Scan for the cell matching the given text and deliver its (X, Y) coordinate at center. 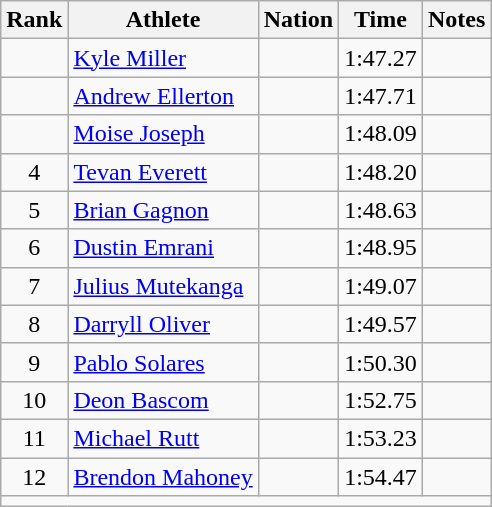
11 (34, 438)
Brian Gagnon (163, 210)
Nation (298, 20)
Deon Bascom (163, 400)
6 (34, 248)
1:48.63 (381, 210)
1:47.27 (381, 58)
1:50.30 (381, 362)
1:52.75 (381, 400)
Pablo Solares (163, 362)
1:49.57 (381, 324)
Julius Mutekanga (163, 286)
1:54.47 (381, 477)
Darryll Oliver (163, 324)
Time (381, 20)
1:47.71 (381, 96)
1:49.07 (381, 286)
7 (34, 286)
4 (34, 172)
Notes (456, 20)
1:53.23 (381, 438)
Andrew Ellerton (163, 96)
8 (34, 324)
1:48.95 (381, 248)
Tevan Everett (163, 172)
Athlete (163, 20)
10 (34, 400)
Kyle Miller (163, 58)
12 (34, 477)
1:48.20 (381, 172)
Michael Rutt (163, 438)
9 (34, 362)
Rank (34, 20)
Moise Joseph (163, 134)
Brendon Mahoney (163, 477)
5 (34, 210)
Dustin Emrani (163, 248)
1:48.09 (381, 134)
